Provide the [x, y] coordinate of the cell's center where the given text is located.  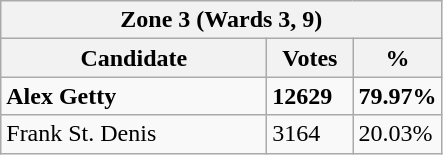
Frank St. Denis [134, 134]
20.03% [398, 134]
3164 [310, 134]
79.97% [398, 96]
12629 [310, 96]
Votes [310, 58]
Alex Getty [134, 96]
Zone 3 (Wards 3, 9) [222, 20]
% [398, 58]
Candidate [134, 58]
